Capture the cell that displays the provided text and extract its [X, Y] central coordinate. 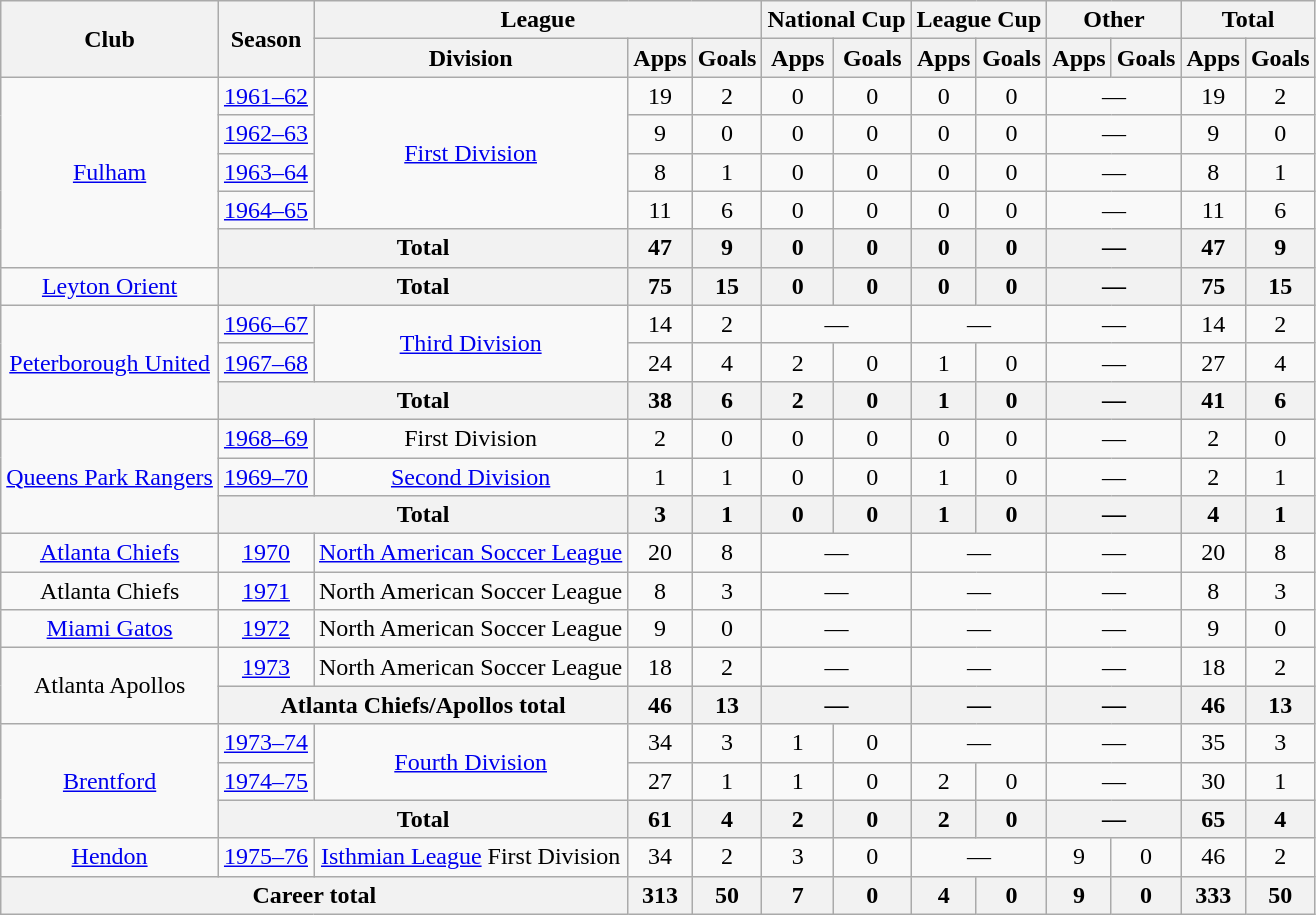
1967–68 [266, 362]
1972 [266, 629]
Peterborough United [110, 362]
League Cup [979, 20]
41 [1213, 400]
Season [266, 39]
1963–64 [266, 172]
Other [1114, 20]
65 [1213, 819]
1969–70 [266, 477]
1970 [266, 553]
Isthmian League First Division [471, 857]
Fulham [110, 172]
Queens Park Rangers [110, 476]
1962–63 [266, 134]
Leyton Orient [110, 286]
Third Division [471, 343]
313 [660, 895]
1971 [266, 591]
24 [660, 362]
38 [660, 400]
1961–62 [266, 96]
Atlanta Chiefs/Apollos total [422, 705]
Miami Gatos [110, 629]
1973–74 [266, 743]
1968–69 [266, 438]
Career total [314, 895]
30 [1213, 781]
1964–65 [266, 210]
National Cup [836, 20]
Division [471, 58]
Fourth Division [471, 762]
Club [110, 39]
7 [798, 895]
Hendon [110, 857]
1966–67 [266, 324]
Brentford [110, 781]
1974–75 [266, 781]
333 [1213, 895]
Atlanta Apollos [110, 686]
1973 [266, 667]
61 [660, 819]
League [538, 20]
35 [1213, 743]
1975–76 [266, 857]
Second Division [471, 477]
